Return the [x, y] coordinate for the center point of the cell that contains the specified text.  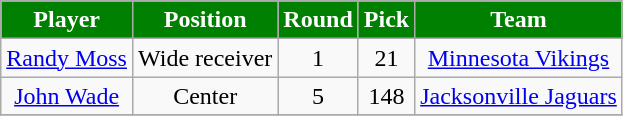
21 [386, 58]
John Wade [67, 96]
Center [204, 96]
Minnesota Vikings [519, 58]
5 [318, 96]
1 [318, 58]
Player [67, 20]
Team [519, 20]
148 [386, 96]
Pick [386, 20]
Jacksonville Jaguars [519, 96]
Position [204, 20]
Randy Moss [67, 58]
Wide receiver [204, 58]
Round [318, 20]
